Return [x, y] of the center of cell containing provided text 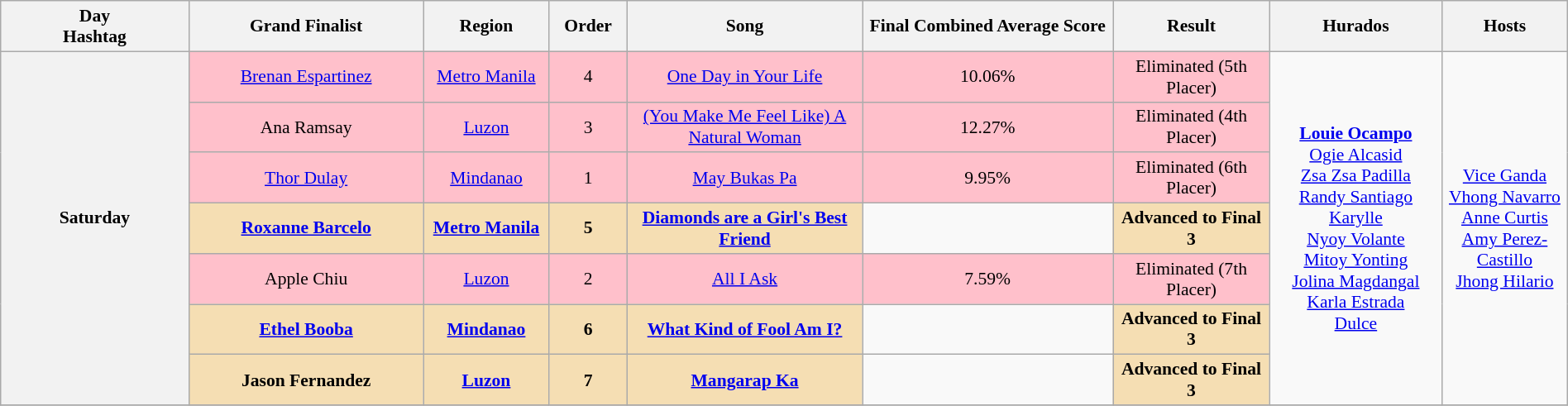
Vice GandaVhong NavarroAnne CurtisAmy Perez-CastilloJhong Hilario [1505, 228]
Hosts [1505, 26]
Region [486, 26]
Grand Finalist [306, 26]
Apple Chiu [306, 279]
Saturday [94, 228]
Result [1191, 26]
Eliminated (7th Placer) [1191, 279]
Thor Dulay [306, 179]
DayHashtag [94, 26]
Eliminated (6th Placer) [1191, 179]
Diamonds are a Girl's Best Friend [744, 228]
Final Combined Average Score [987, 26]
Order [589, 26]
Ana Ramsay [306, 127]
One Day in Your Life [744, 76]
Eliminated (5th Placer) [1191, 76]
May Bukas Pa [744, 179]
10.06% [987, 76]
Mangarap Ka [744, 380]
Brenan Espartinez [306, 76]
Jason Fernandez [306, 380]
7 [589, 380]
3 [589, 127]
9.95% [987, 179]
7.59% [987, 279]
Louie OcampoOgie AlcasidZsa Zsa PadillaRandy SantiagoKarylleNyoy VolanteMitoy YontingJolina MagdangalKarla EstradaDulce [1355, 228]
2 [589, 279]
1 [589, 179]
12.27% [987, 127]
All I Ask [744, 279]
Hurados [1355, 26]
What Kind of Fool Am I? [744, 329]
Song [744, 26]
Roxanne Barcelo [306, 228]
4 [589, 76]
(You Make Me Feel Like) A Natural Woman [744, 127]
Eliminated (4th Placer) [1191, 127]
Ethel Booba [306, 329]
5 [589, 228]
6 [589, 329]
